Determine the (x, y) coordinate at the center of the cell enclosing the given text.  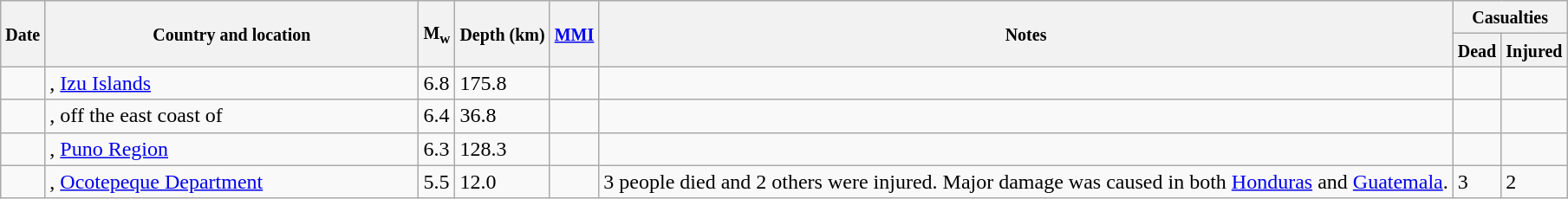
3 (1477, 182)
Depth (km) (503, 34)
6.8 (437, 83)
Injured (1534, 50)
6.4 (437, 116)
, Ocotepeque Department (232, 182)
MMI (574, 34)
, Puno Region (232, 149)
Notes (1026, 34)
128.3 (503, 149)
Mw (437, 34)
36.8 (503, 116)
Date (23, 34)
12.0 (503, 182)
6.3 (437, 149)
3 people died and 2 others were injured. Major damage was caused in both Honduras and Guatemala. (1026, 182)
, Izu Islands (232, 83)
Country and location (232, 34)
5.5 (437, 182)
175.8 (503, 83)
2 (1534, 182)
Dead (1477, 50)
Casualties (1510, 17)
, off the east coast of (232, 116)
